Find where the given text appears and provide that cell's center as [x, y] coordinate. 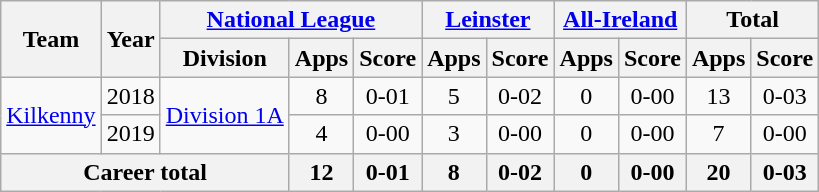
Total [752, 20]
Division 1A [224, 115]
Kilkenny [51, 115]
2018 [130, 96]
Division [224, 58]
4 [321, 134]
20 [718, 172]
3 [454, 134]
5 [454, 96]
Year [130, 39]
2019 [130, 134]
Leinster [488, 20]
Team [51, 39]
7 [718, 134]
National League [290, 20]
Career total [146, 172]
All-Ireland [620, 20]
12 [321, 172]
13 [718, 96]
